From the cell containing the given text, extract its center point as (X, Y) coordinate. 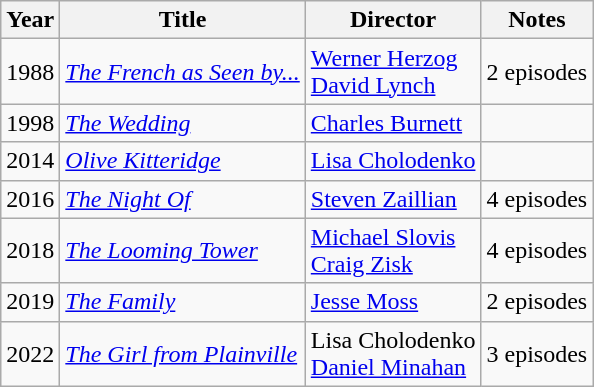
Notes (537, 20)
The French as Seen by... (182, 72)
2016 (30, 199)
Steven Zaillian (393, 199)
Charles Burnett (393, 123)
Lisa Cholodenko (393, 161)
The Family (182, 302)
1998 (30, 123)
Werner HerzogDavid Lynch (393, 72)
Lisa CholodenkoDaniel Minahan (393, 354)
3 episodes (537, 354)
The Girl from Plainville (182, 354)
2018 (30, 250)
Title (182, 20)
Michael SlovisCraig Zisk (393, 250)
Olive Kitteridge (182, 161)
The Wedding (182, 123)
2014 (30, 161)
2019 (30, 302)
Director (393, 20)
Jesse Moss (393, 302)
The Looming Tower (182, 250)
Year (30, 20)
2022 (30, 354)
The Night Of (182, 199)
1988 (30, 72)
